For the text-containing cell, return its midpoint in [x, y] coordinate format. 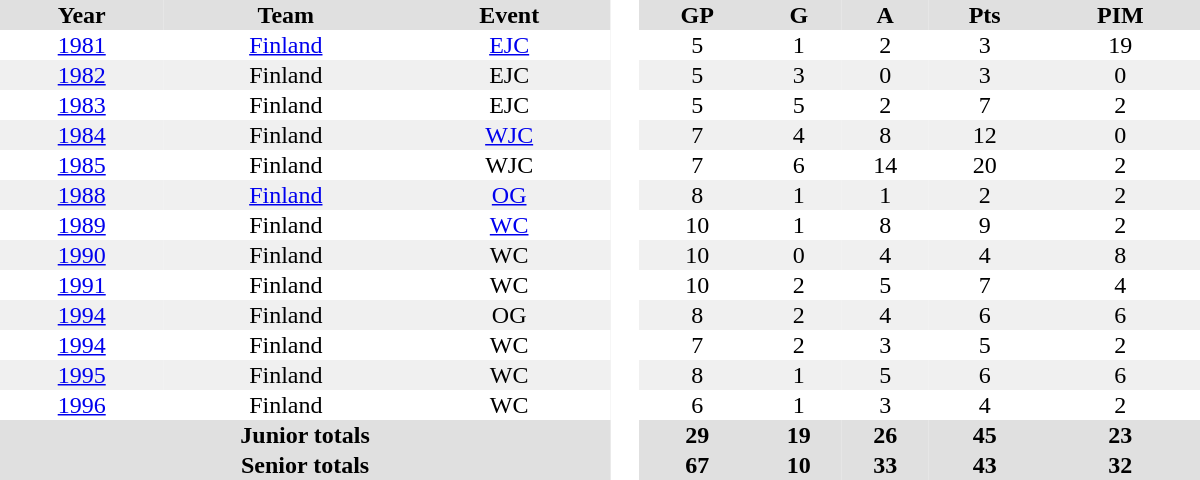
45 [985, 435]
Team [286, 15]
Event [509, 15]
1983 [82, 105]
1985 [82, 165]
Junior totals [305, 435]
9 [985, 225]
1991 [82, 285]
1981 [82, 45]
Year [82, 15]
12 [985, 135]
1990 [82, 255]
G [798, 15]
A [886, 15]
23 [1120, 435]
1995 [82, 375]
1988 [82, 195]
PIM [1120, 15]
1996 [82, 405]
14 [886, 165]
1989 [82, 225]
33 [886, 465]
32 [1120, 465]
20 [985, 165]
1982 [82, 75]
GP [697, 15]
1984 [82, 135]
Pts [985, 15]
Senior totals [305, 465]
43 [985, 465]
26 [886, 435]
29 [697, 435]
67 [697, 465]
